Return the [X, Y] coordinate for the center point of the cell that contains the specified text.  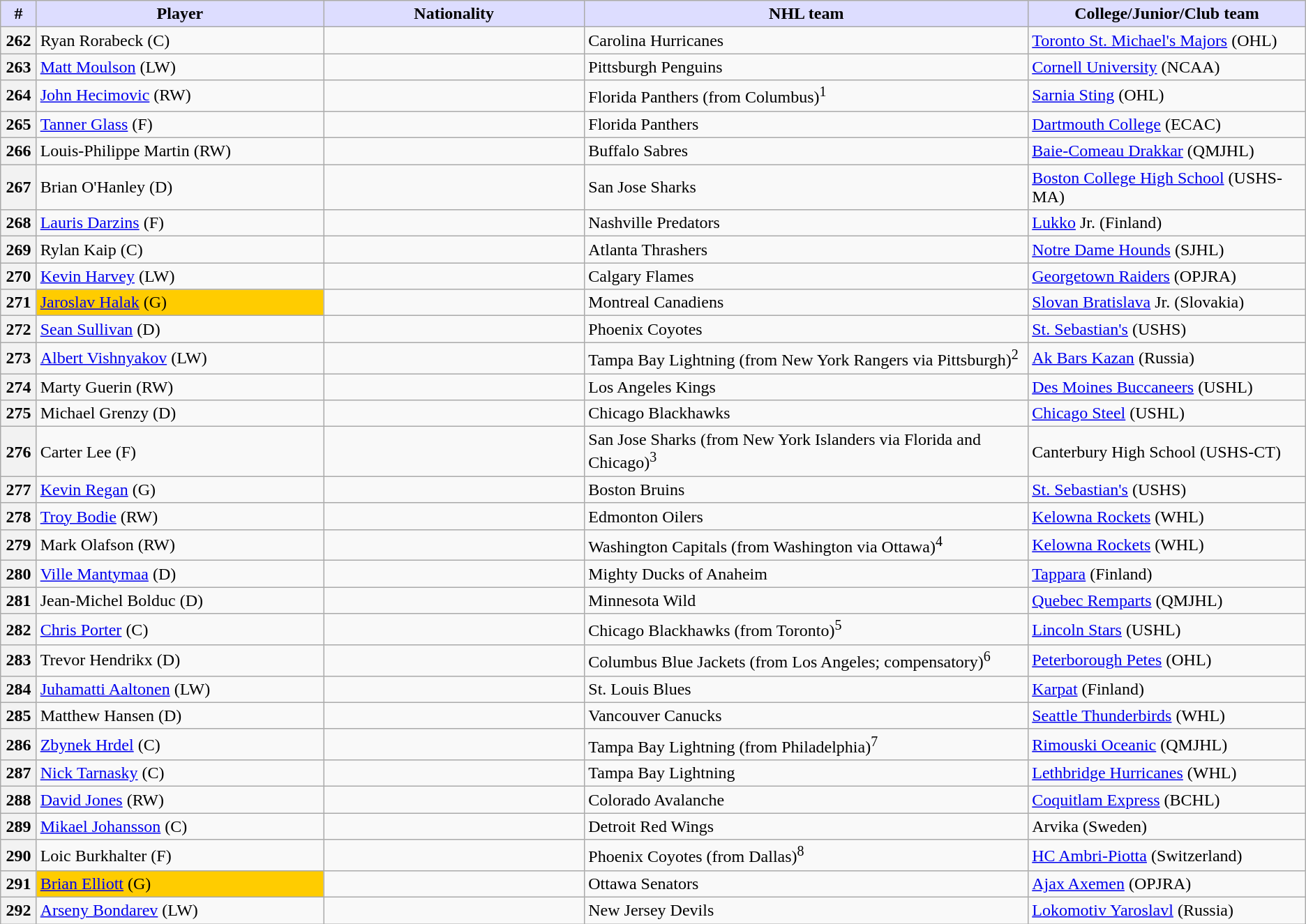
Karpat (Finland) [1167, 689]
265 [18, 124]
Lukko Jr. (Finland) [1167, 223]
Quebec Remparts (QMJHL) [1167, 600]
Tappara (Finland) [1167, 574]
David Jones (RW) [180, 800]
Minnesota Wild [806, 600]
Kevin Regan (G) [180, 490]
Rimouski Oceanic (QMJHL) [1167, 745]
Rylan Kaip (C) [180, 250]
Pittsburgh Penguins [806, 67]
Seattle Thunderbirds (WHL) [1167, 715]
HC Ambri-Piotta (Switzerland) [1167, 855]
John Hecimovic (RW) [180, 96]
Albert Vishnyakov (LW) [180, 358]
264 [18, 96]
290 [18, 855]
275 [18, 414]
San Jose Sharks (from New York Islanders via Florida and Chicago)3 [806, 452]
Trevor Hendrikx (D) [180, 661]
Nick Tarnasky (C) [180, 773]
Notre Dame Hounds (SJHL) [1167, 250]
Vancouver Canucks [806, 715]
Lincoln Stars (USHL) [1167, 629]
Des Moines Buccaneers (USHL) [1167, 387]
Mark Olafson (RW) [180, 545]
288 [18, 800]
Ville Mantymaa (D) [180, 574]
271 [18, 303]
Tampa Bay Lightning (from Philadelphia)7 [806, 745]
Slovan Bratislava Jr. (Slovakia) [1167, 303]
Kevin Harvey (LW) [180, 276]
Troy Bodie (RW) [180, 516]
Sarnia Sting (OHL) [1167, 96]
280 [18, 574]
Lauris Darzins (F) [180, 223]
Georgetown Raiders (OPJRA) [1167, 276]
Ak Bars Kazan (Russia) [1167, 358]
Tampa Bay Lightning (from New York Rangers via Pittsburgh)2 [806, 358]
Coquitlam Express (BCHL) [1167, 800]
Jaroslav Halak (G) [180, 303]
283 [18, 661]
Brian O'Hanley (D) [180, 187]
Chris Porter (C) [180, 629]
Florida Panthers [806, 124]
Zbynek Hrdel (C) [180, 745]
New Jersey Devils [806, 911]
286 [18, 745]
272 [18, 329]
Washington Capitals (from Washington via Ottawa)4 [806, 545]
Player [180, 14]
Ajax Axemen (OPJRA) [1167, 884]
Peterborough Petes (OHL) [1167, 661]
Chicago Blackhawks (from Toronto)5 [806, 629]
Baie-Comeau Drakkar (QMJHL) [1167, 151]
Toronto St. Michael's Majors (OHL) [1167, 40]
Marty Guerin (RW) [180, 387]
Nationality [454, 14]
Canterbury High School (USHS-CT) [1167, 452]
Carolina Hurricanes [806, 40]
Tampa Bay Lightning [806, 773]
270 [18, 276]
Ryan Rorabeck (C) [180, 40]
Los Angeles Kings [806, 387]
289 [18, 826]
267 [18, 187]
287 [18, 773]
Nashville Predators [806, 223]
292 [18, 911]
College/Junior/Club team [1167, 14]
285 [18, 715]
San Jose Sharks [806, 187]
Lokomotiv Yaroslavl (Russia) [1167, 911]
277 [18, 490]
Lethbridge Hurricanes (WHL) [1167, 773]
# [18, 14]
Arvika (Sweden) [1167, 826]
Jean-Michel Bolduc (D) [180, 600]
Matt Moulson (LW) [180, 67]
Phoenix Coyotes (from Dallas)8 [806, 855]
Michael Grenzy (D) [180, 414]
Tanner Glass (F) [180, 124]
Buffalo Sabres [806, 151]
279 [18, 545]
Carter Lee (F) [180, 452]
Arseny Bondarev (LW) [180, 911]
Mighty Ducks of Anaheim [806, 574]
NHL team [806, 14]
Montreal Canadiens [806, 303]
284 [18, 689]
Phoenix Coyotes [806, 329]
Juhamatti Aaltonen (LW) [180, 689]
Matthew Hansen (D) [180, 715]
273 [18, 358]
Atlanta Thrashers [806, 250]
263 [18, 67]
Chicago Steel (USHL) [1167, 414]
St. Louis Blues [806, 689]
291 [18, 884]
Louis-Philippe Martin (RW) [180, 151]
Ottawa Senators [806, 884]
282 [18, 629]
281 [18, 600]
Boston Bruins [806, 490]
276 [18, 452]
Columbus Blue Jackets (from Los Angeles; compensatory)6 [806, 661]
262 [18, 40]
Florida Panthers (from Columbus)1 [806, 96]
Brian Elliott (G) [180, 884]
266 [18, 151]
Cornell University (NCAA) [1167, 67]
Calgary Flames [806, 276]
Colorado Avalanche [806, 800]
Edmonton Oilers [806, 516]
Loic Burkhalter (F) [180, 855]
Boston College High School (USHS-MA) [1167, 187]
Sean Sullivan (D) [180, 329]
Dartmouth College (ECAC) [1167, 124]
268 [18, 223]
278 [18, 516]
Chicago Blackhawks [806, 414]
Mikael Johansson (C) [180, 826]
269 [18, 250]
Detroit Red Wings [806, 826]
274 [18, 387]
